Output the (x, y) coordinate of the center of the cell containing the given text.  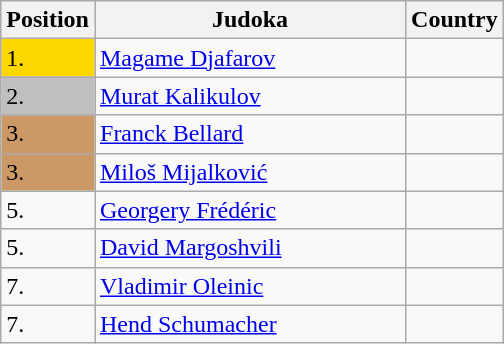
David Margoshvili (250, 248)
Franck Bellard (250, 134)
Judoka (250, 20)
Country (455, 20)
Position (48, 20)
1. (48, 58)
Miloš Mijalković (250, 172)
Hend Schumacher (250, 324)
Georgery Frédéric (250, 210)
2. (48, 96)
Vladimir Oleinic (250, 286)
Murat Kalikulov (250, 96)
Magame Djafarov (250, 58)
